For the text-containing cell, return its midpoint in [X, Y] coordinate format. 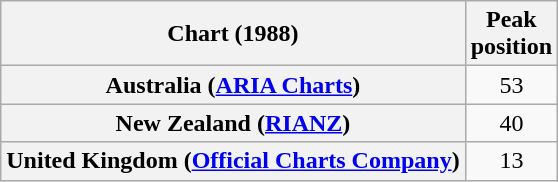
53 [511, 85]
40 [511, 123]
New Zealand (RIANZ) [233, 123]
Australia (ARIA Charts) [233, 85]
United Kingdom (Official Charts Company) [233, 161]
Peakposition [511, 34]
Chart (1988) [233, 34]
13 [511, 161]
